Find where the given text appears and provide that cell's center as (x, y) coordinate. 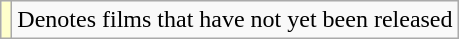
Denotes films that have not yet been released (235, 20)
